Determine the [x, y] coordinate at the center of the cell enclosing the given text.  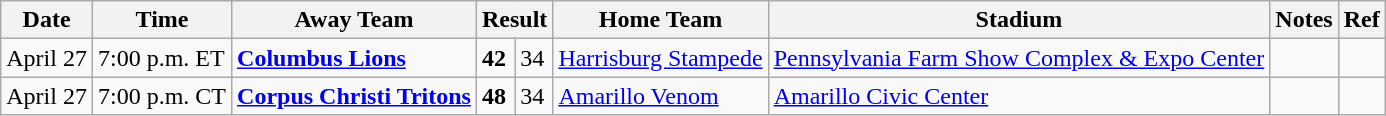
Corpus Christi Tritons [354, 96]
Amarillo Civic Center [1019, 96]
42 [495, 58]
Harrisburg Stampede [660, 58]
7:00 p.m. CT [162, 96]
Result [514, 20]
Date [47, 20]
48 [495, 96]
Pennsylvania Farm Show Complex & Expo Center [1019, 58]
Home Team [660, 20]
Columbus Lions [354, 58]
Time [162, 20]
Amarillo Venom [660, 96]
Ref [1362, 20]
Away Team [354, 20]
7:00 p.m. ET [162, 58]
Notes [1304, 20]
Stadium [1019, 20]
